Search for the cell housing the specified text and yield its (X, Y) center coordinate. 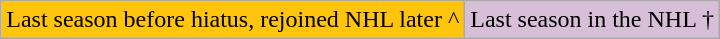
Last season in the NHL † (592, 20)
Last season before hiatus, rejoined NHL later ^ (233, 20)
